Locate the cell with the specified text and output its [x, y] center coordinate. 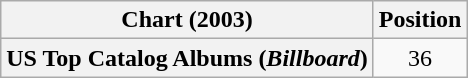
36 [420, 58]
US Top Catalog Albums (Billboard) [187, 58]
Chart (2003) [187, 20]
Position [420, 20]
